Scan for the cell matching the given text and deliver its [X, Y] coordinate at center. 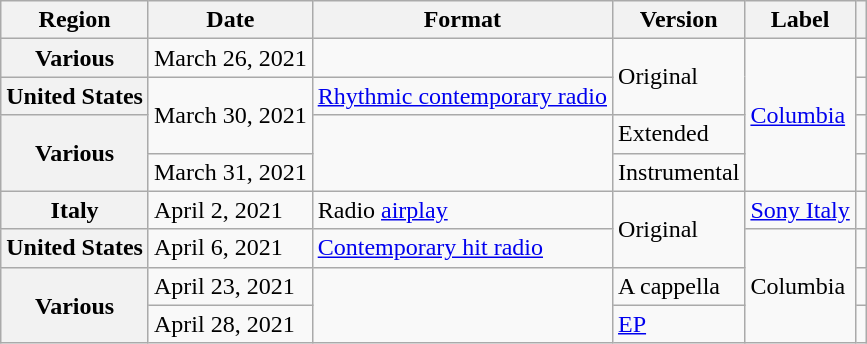
Italy [75, 210]
March 26, 2021 [230, 58]
Sony Italy [800, 210]
March 31, 2021 [230, 172]
EP [679, 324]
Date [230, 20]
Region [75, 20]
April 6, 2021 [230, 248]
Format [462, 20]
Contemporary hit radio [462, 248]
A cappella [679, 286]
Label [800, 20]
March 30, 2021 [230, 115]
Extended [679, 134]
Radio airplay [462, 210]
April 28, 2021 [230, 324]
April 23, 2021 [230, 286]
Instrumental [679, 172]
Version [679, 20]
Rhythmic contemporary radio [462, 96]
April 2, 2021 [230, 210]
